Extract the (X, Y) coordinate from the center of the cell holding the provided text.  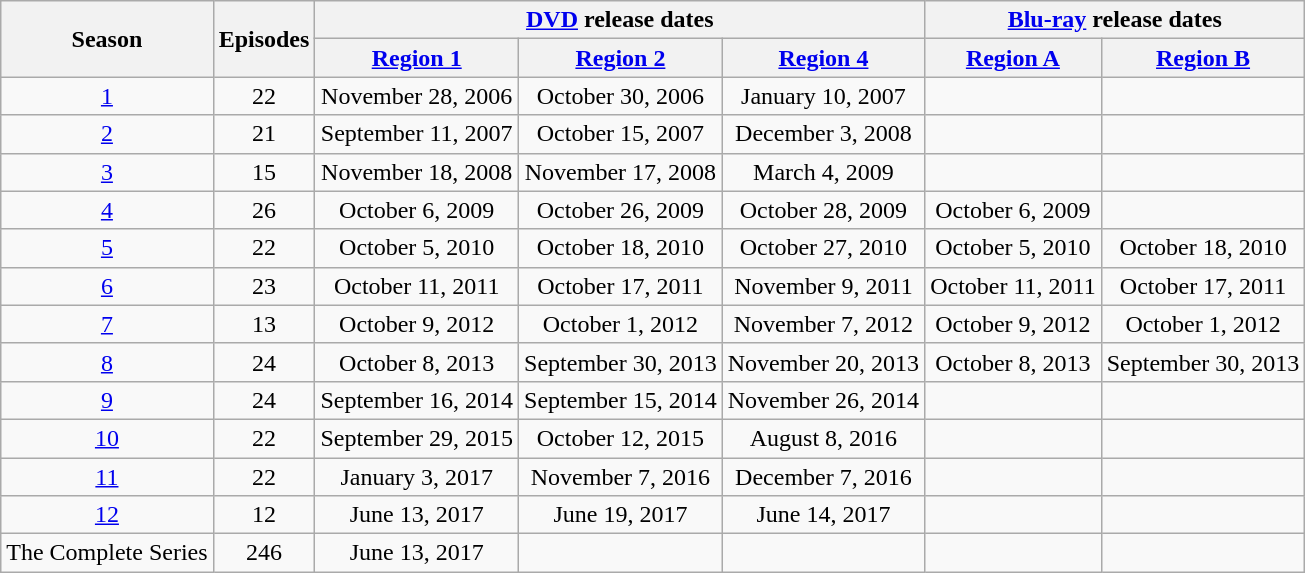
Region 4 (823, 58)
7 (107, 324)
November 7, 2016 (621, 477)
3 (107, 172)
246 (264, 553)
2 (107, 134)
August 8, 2016 (823, 438)
November 17, 2008 (621, 172)
Episodes (264, 39)
5 (107, 248)
November 9, 2011 (823, 286)
October 28, 2009 (823, 210)
13 (264, 324)
Region 1 (417, 58)
Region A (1014, 58)
15 (264, 172)
Blu-ray release dates (1115, 20)
October 27, 2010 (823, 248)
November 28, 2006 (417, 96)
October 30, 2006 (621, 96)
November 20, 2013 (823, 362)
October 15, 2007 (621, 134)
October 12, 2015 (621, 438)
November 18, 2008 (417, 172)
Region 2 (621, 58)
21 (264, 134)
6 (107, 286)
9 (107, 400)
23 (264, 286)
10 (107, 438)
4 (107, 210)
September 16, 2014 (417, 400)
September 11, 2007 (417, 134)
November 26, 2014 (823, 400)
8 (107, 362)
December 3, 2008 (823, 134)
October 26, 2009 (621, 210)
11 (107, 477)
January 10, 2007 (823, 96)
June 19, 2017 (621, 515)
November 7, 2012 (823, 324)
January 3, 2017 (417, 477)
Region B (1203, 58)
March 4, 2009 (823, 172)
DVD release dates (620, 20)
1 (107, 96)
December 7, 2016 (823, 477)
Season (107, 39)
26 (264, 210)
June 14, 2017 (823, 515)
The Complete Series (107, 553)
September 29, 2015 (417, 438)
September 15, 2014 (621, 400)
